Output the (X, Y) coordinate of the center of the cell containing the given text.  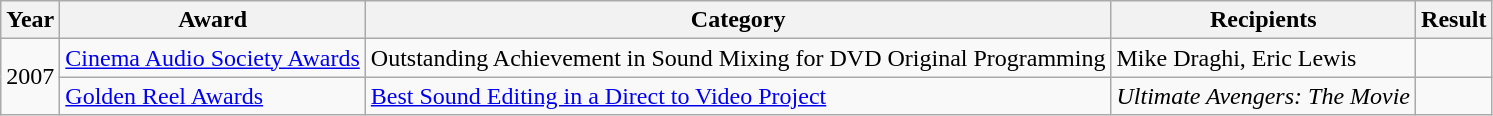
Year (30, 20)
Golden Reel Awards (213, 96)
Ultimate Avengers: The Movie (1264, 96)
2007 (30, 77)
Category (738, 20)
Best Sound Editing in a Direct to Video Project (738, 96)
Cinema Audio Society Awards (213, 58)
Recipients (1264, 20)
Mike Draghi, Eric Lewis (1264, 58)
Result (1454, 20)
Award (213, 20)
Outstanding Achievement in Sound Mixing for DVD Original Programming (738, 58)
